Determine the [x, y] coordinate at the center of the cell enclosing the given text.  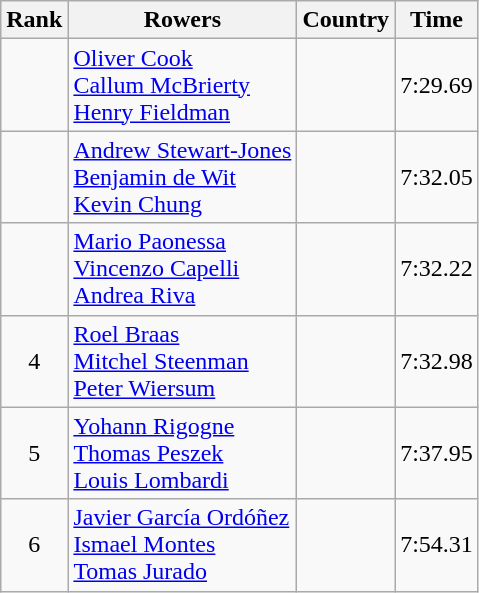
7:32.22 [437, 269]
7:32.98 [437, 361]
Rank [34, 20]
7:29.69 [437, 85]
5 [34, 453]
7:32.05 [437, 177]
6 [34, 545]
4 [34, 361]
Country [346, 20]
7:54.31 [437, 545]
Time [437, 20]
Oliver CookCallum McBriertyHenry Fieldman [182, 85]
Mario PaonessaVincenzo CapelliAndrea Riva [182, 269]
Roel BraasMitchel SteenmanPeter Wiersum [182, 361]
Andrew Stewart-JonesBenjamin de WitKevin Chung [182, 177]
Javier García OrdóñezIsmael MontesTomas Jurado [182, 545]
7:37.95 [437, 453]
Yohann RigogneThomas PeszekLouis Lombardi [182, 453]
Rowers [182, 20]
